Scan for the cell matching the given text and deliver its (X, Y) coordinate at center. 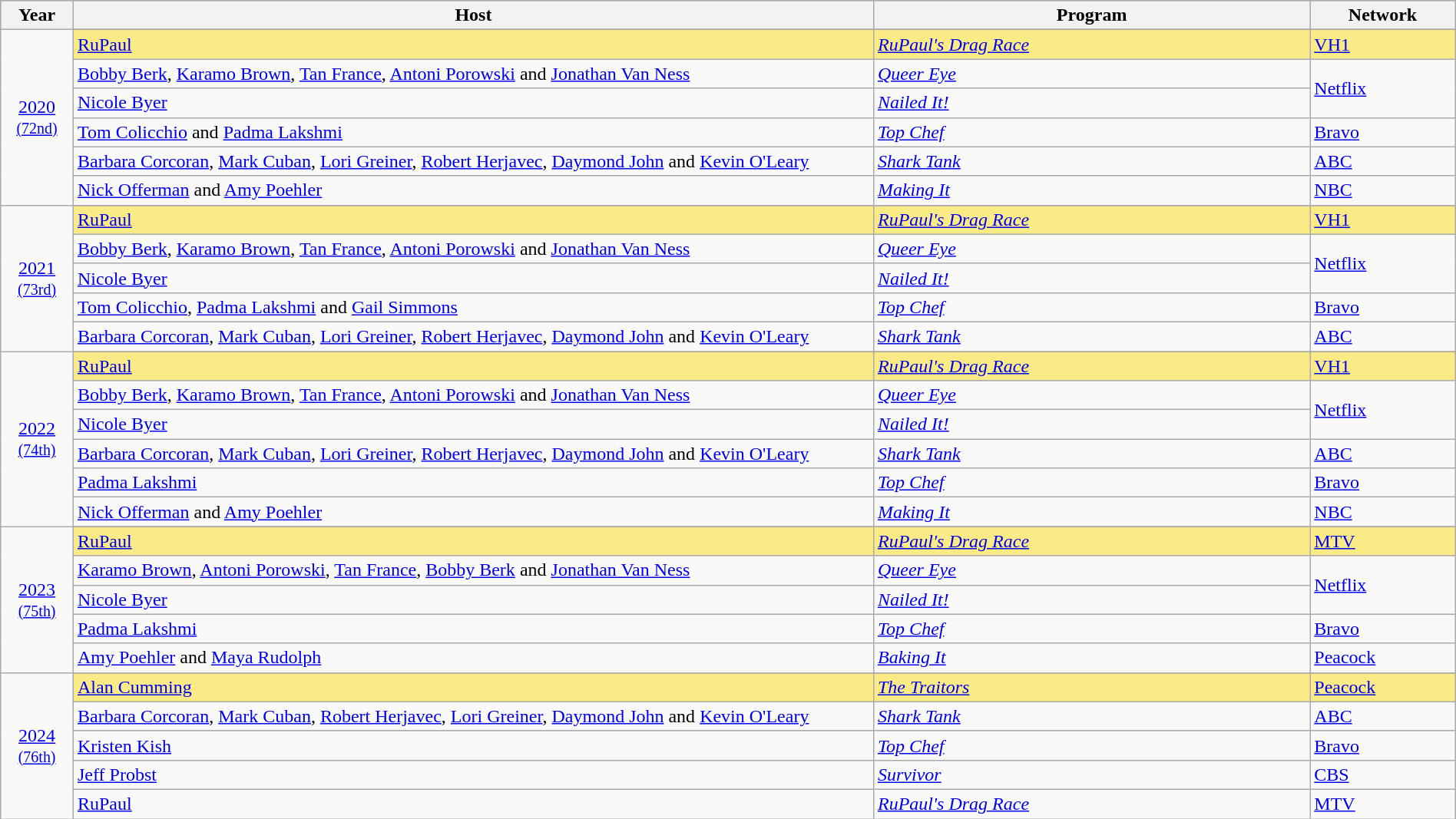
Karamo Brown, Antoni Porowski, Tan France, Bobby Berk and Jonathan Van Ness (473, 570)
2023(75th) (37, 599)
The Traitors (1091, 687)
Tom Colicchio, Padma Lakshmi and Gail Simmons (473, 307)
Amy Poehler and Maya Rudolph (473, 658)
Network (1382, 15)
CBS (1382, 774)
2021(73rd) (37, 278)
Alan Cumming (473, 687)
2024(76th) (37, 745)
Baking It (1091, 658)
Year (37, 15)
Jeff Probst (473, 774)
2020(72nd) (37, 117)
Program (1091, 15)
2022(74th) (37, 439)
Host (473, 15)
Survivor (1091, 774)
Barbara Corcoran, Mark Cuban, Robert Herjavec, Lori Greiner, Daymond John and Kevin O'Leary (473, 716)
Tom Colicchio and Padma Lakshmi (473, 132)
Kristen Kish (473, 745)
